Search for the cell housing the specified text and yield its [X, Y] center coordinate. 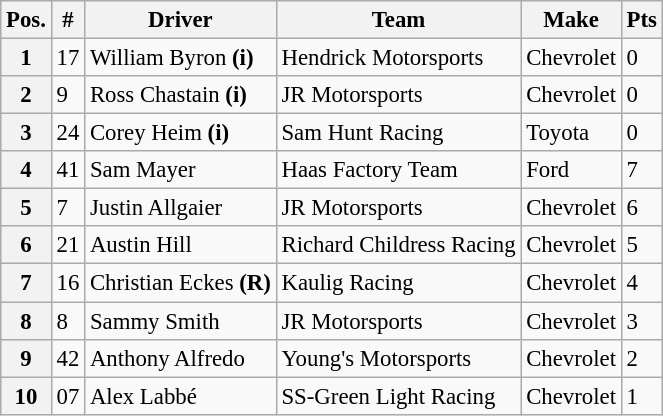
Young's Motorsports [398, 358]
William Byron (i) [181, 58]
21 [68, 245]
Pts [642, 20]
07 [68, 396]
Alex Labbé [181, 396]
Sammy Smith [181, 321]
# [68, 20]
Hendrick Motorsports [398, 58]
Anthony Alfredo [181, 358]
Sam Mayer [181, 170]
SS-Green Light Racing [398, 396]
10 [26, 396]
Austin Hill [181, 245]
Kaulig Racing [398, 283]
Ford [571, 170]
Ross Chastain (i) [181, 95]
Make [571, 20]
Driver [181, 20]
24 [68, 133]
Pos. [26, 20]
Toyota [571, 133]
41 [68, 170]
Sam Hunt Racing [398, 133]
Team [398, 20]
Corey Heim (i) [181, 133]
Christian Eckes (R) [181, 283]
16 [68, 283]
Justin Allgaier [181, 208]
42 [68, 358]
Haas Factory Team [398, 170]
Richard Childress Racing [398, 245]
17 [68, 58]
